Find where the given text appears and provide that cell's center as (x, y) coordinate. 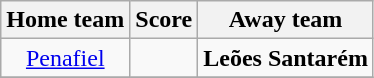
Home team (66, 20)
Away team (286, 20)
Leões Santarém (286, 58)
Penafiel (66, 58)
Score (164, 20)
